Search for the cell housing the specified text and yield its (X, Y) center coordinate. 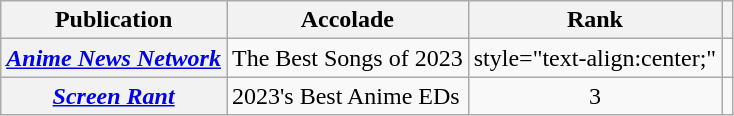
Publication (114, 20)
Anime News Network (114, 58)
style="text-align:center;" (594, 58)
Screen Rant (114, 96)
Accolade (347, 20)
The Best Songs of 2023 (347, 58)
Rank (594, 20)
2023's Best Anime EDs (347, 96)
3 (594, 96)
